Determine the [X, Y] coordinate at the center of the cell enclosing the given text.  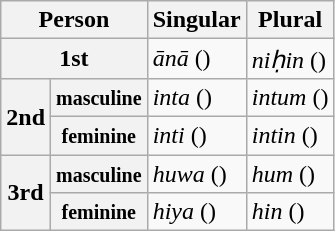
1st [74, 59]
hin () [290, 212]
Singular [196, 20]
hum () [290, 173]
intum () [290, 97]
Person [74, 20]
ānā () [196, 59]
3rd [26, 192]
hiya () [196, 212]
niḥin () [290, 59]
intin () [290, 135]
inti () [196, 135]
2nd [26, 116]
inta () [196, 97]
huwa () [196, 173]
Plural [290, 20]
